Determine the (x, y) coordinate at the center of the cell enclosing the given text.  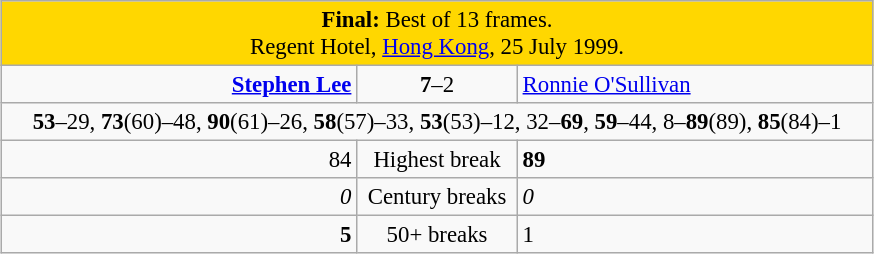
Century breaks (438, 197)
Ronnie O'Sullivan (695, 85)
53–29, 73(60)–48, 90(61)–26, 58(57)–33, 53(53)–12, 32–69, 59–44, 8–89(89), 85(84)–1 (437, 122)
89 (695, 160)
Highest break (438, 160)
50+ breaks (438, 235)
5 (179, 235)
1 (695, 235)
Final: Best of 13 frames.Regent Hotel, Hong Kong, 25 July 1999. (437, 34)
7–2 (438, 85)
Stephen Lee (179, 85)
84 (179, 160)
